Return [x, y] of the center of cell containing provided text 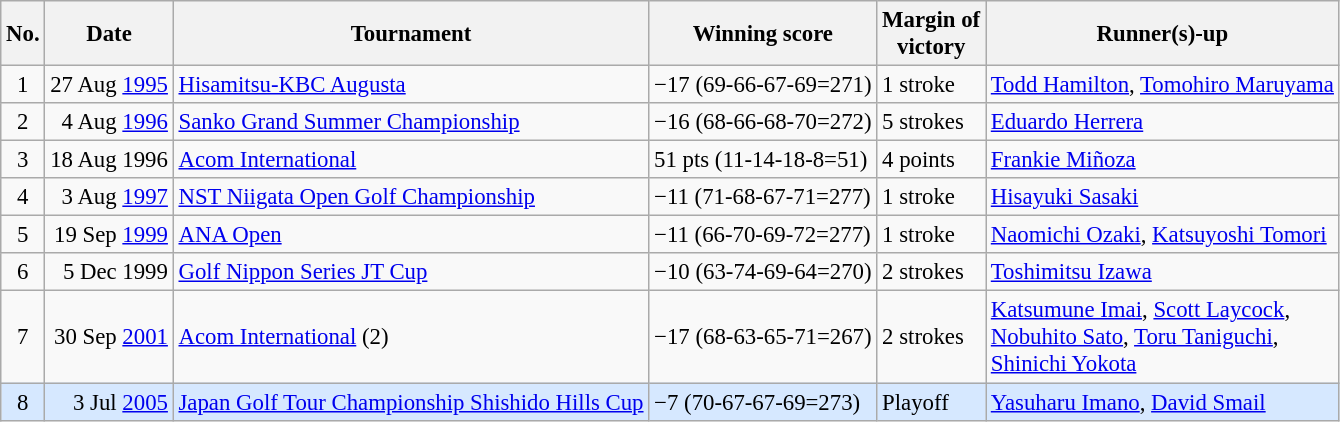
Runner(s)-up [1163, 34]
30 Sep 2001 [109, 337]
2 [23, 122]
Acom International [411, 160]
Eduardo Herrera [1163, 122]
−11 (71-68-67-71=277) [763, 197]
−10 (63-74-69-64=270) [763, 273]
Margin ofvictory [932, 34]
Playoff [932, 402]
7 [23, 337]
Yasuharu Imano, David Smail [1163, 402]
Acom International (2) [411, 337]
3 Aug 1997 [109, 197]
Sanko Grand Summer Championship [411, 122]
3 Jul 2005 [109, 402]
Katsumune Imai, Scott Laycock, Nobuhito Sato, Toru Taniguchi, Shinichi Yokota [1163, 337]
No. [23, 34]
3 [23, 160]
−16 (68-66-68-70=272) [763, 122]
4 [23, 197]
Toshimitsu Izawa [1163, 273]
−7 (70-67-67-69=273) [763, 402]
Naomichi Ozaki, Katsuyoshi Tomori [1163, 235]
4 points [932, 160]
Winning score [763, 34]
−17 (68-63-65-71=267) [763, 337]
Todd Hamilton, Tomohiro Maruyama [1163, 85]
NST Niigata Open Golf Championship [411, 197]
19 Sep 1999 [109, 235]
8 [23, 402]
5 [23, 235]
Japan Golf Tour Championship Shishido Hills Cup [411, 402]
51 pts (11-14-18-8=51) [763, 160]
Hisamitsu-KBC Augusta [411, 85]
−11 (66-70-69-72=277) [763, 235]
27 Aug 1995 [109, 85]
Golf Nippon Series JT Cup [411, 273]
Hisayuki Sasaki [1163, 197]
ANA Open [411, 235]
Date [109, 34]
4 Aug 1996 [109, 122]
5 strokes [932, 122]
6 [23, 273]
Frankie Miñoza [1163, 160]
Tournament [411, 34]
−17 (69-66-67-69=271) [763, 85]
1 [23, 85]
18 Aug 1996 [109, 160]
5 Dec 1999 [109, 273]
